Scan for the cell matching the given text and deliver its [X, Y] coordinate at center. 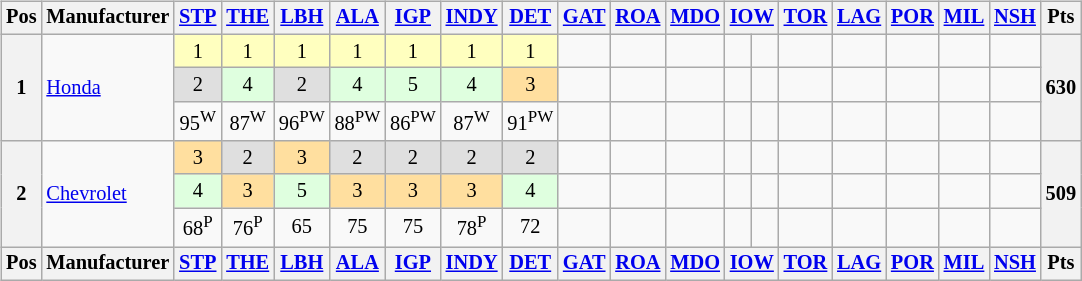
509 [1061, 194]
68P [198, 228]
91PW [530, 122]
86PW [413, 122]
88PW [358, 122]
78P [472, 228]
Honda [108, 87]
Chevrolet [108, 194]
96PW [302, 122]
630 [1061, 87]
65 [302, 228]
72 [530, 228]
95W [198, 122]
76P [248, 228]
